Find where the given text appears and provide that cell's center as (X, Y) coordinate. 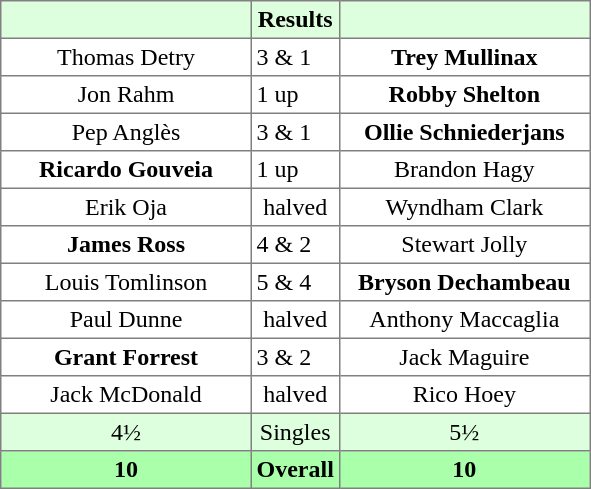
Ollie Schniederjans (464, 132)
Thomas Detry (126, 57)
4½ (126, 432)
Results (295, 20)
Jack McDonald (126, 395)
Brandon Hagy (464, 170)
Louis Tomlinson (126, 282)
Jack Maguire (464, 357)
Grant Forrest (126, 357)
Rico Hoey (464, 395)
Erik Oja (126, 207)
Ricardo Gouveia (126, 170)
5½ (464, 432)
Overall (295, 470)
5 & 4 (295, 282)
4 & 2 (295, 245)
Singles (295, 432)
James Ross (126, 245)
Paul Dunne (126, 320)
Robby Shelton (464, 95)
Anthony Maccaglia (464, 320)
Stewart Jolly (464, 245)
Pep Anglès (126, 132)
3 & 2 (295, 357)
Wyndham Clark (464, 207)
Bryson Dechambeau (464, 282)
Trey Mullinax (464, 57)
Jon Rahm (126, 95)
